Return [x, y] of the center of cell containing provided text 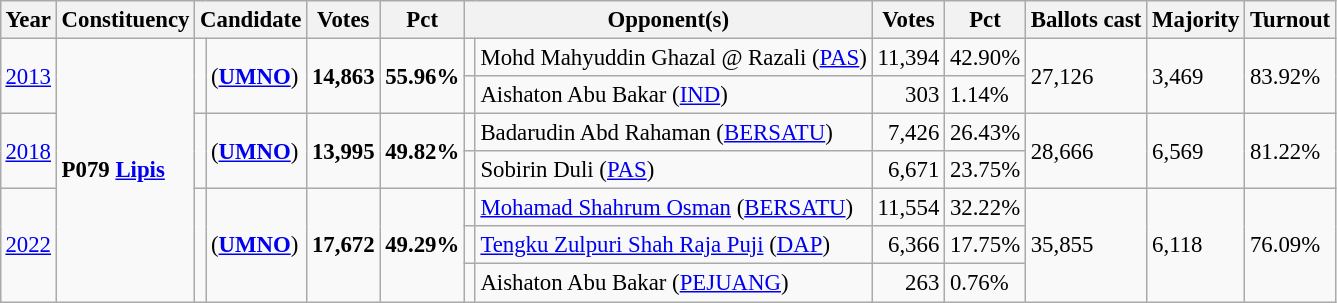
6,569 [1196, 152]
263 [908, 283]
303 [908, 95]
1.14% [986, 95]
76.09% [1290, 246]
Badarudin Abd Rahaman (BERSATU) [674, 133]
49.29% [422, 246]
81.22% [1290, 152]
Year [28, 20]
Mohd Mahyuddin Ghazal @ Razali (PAS) [674, 57]
26.43% [986, 133]
Constituency [125, 20]
28,666 [1086, 152]
Tengku Zulpuri Shah Raja Puji (DAP) [674, 245]
2018 [28, 152]
27,126 [1086, 76]
6,671 [908, 170]
23.75% [986, 170]
6,118 [1196, 246]
3,469 [1196, 76]
Aishaton Abu Bakar (IND) [674, 95]
42.90% [986, 57]
13,995 [344, 152]
Turnout [1290, 20]
P079 Lipis [125, 170]
32.22% [986, 208]
7,426 [908, 133]
2013 [28, 76]
83.92% [1290, 76]
35,855 [1086, 246]
Ballots cast [1086, 20]
Sobirin Duli (PAS) [674, 170]
55.96% [422, 76]
Opponent(s) [668, 20]
Aishaton Abu Bakar (PEJUANG) [674, 283]
14,863 [344, 76]
Candidate [251, 20]
17.75% [986, 245]
11,394 [908, 57]
0.76% [986, 283]
17,672 [344, 246]
49.82% [422, 152]
Majority [1196, 20]
2022 [28, 246]
11,554 [908, 208]
6,366 [908, 245]
Mohamad Shahrum Osman (BERSATU) [674, 208]
